Return [X, Y] of the center of cell containing provided text 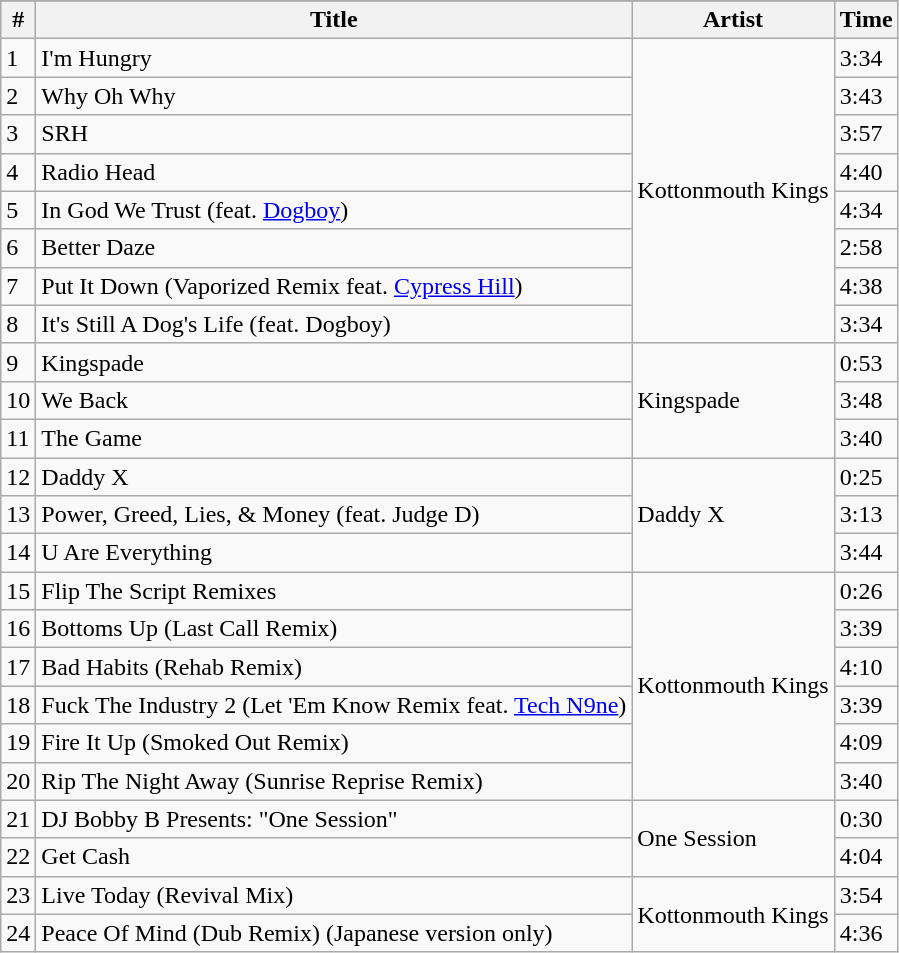
3:13 [866, 515]
7 [18, 286]
# [18, 20]
2:58 [866, 248]
One Session [733, 838]
19 [18, 743]
15 [18, 591]
10 [18, 400]
Rip The Night Away (Sunrise Reprise Remix) [334, 781]
Artist [733, 20]
0:26 [866, 591]
Live Today (Revival Mix) [334, 895]
24 [18, 933]
17 [18, 667]
4 [18, 172]
In God We Trust (feat. Dogboy) [334, 210]
U Are Everything [334, 553]
3:57 [866, 134]
Time [866, 20]
4:09 [866, 743]
3:44 [866, 553]
Power, Greed, Lies, & Money (feat. Judge D) [334, 515]
Fire It Up (Smoked Out Remix) [334, 743]
SRH [334, 134]
6 [18, 248]
Better Daze [334, 248]
4:40 [866, 172]
DJ Bobby B Presents: "One Session" [334, 819]
3:54 [866, 895]
Bad Habits (Rehab Remix) [334, 667]
5 [18, 210]
18 [18, 705]
16 [18, 629]
3 [18, 134]
4:10 [866, 667]
4:34 [866, 210]
1 [18, 58]
0:30 [866, 819]
Bottoms Up (Last Call Remix) [334, 629]
4:04 [866, 857]
Get Cash [334, 857]
Flip The Script Remixes [334, 591]
4:36 [866, 933]
21 [18, 819]
3:48 [866, 400]
Fuck The Industry 2 (Let 'Em Know Remix feat. Tech N9ne) [334, 705]
13 [18, 515]
Title [334, 20]
23 [18, 895]
9 [18, 362]
8 [18, 324]
22 [18, 857]
Radio Head [334, 172]
We Back [334, 400]
12 [18, 477]
The Game [334, 438]
14 [18, 553]
I'm Hungry [334, 58]
20 [18, 781]
It's Still A Dog's Life (feat. Dogboy) [334, 324]
11 [18, 438]
0:25 [866, 477]
Put It Down (Vaporized Remix feat. Cypress Hill) [334, 286]
3:43 [866, 96]
Why Oh Why [334, 96]
0:53 [866, 362]
Peace Of Mind (Dub Remix) (Japanese version only) [334, 933]
2 [18, 96]
4:38 [866, 286]
